Identify which cell holds the provided text, then report its (X, Y) central coordinate. 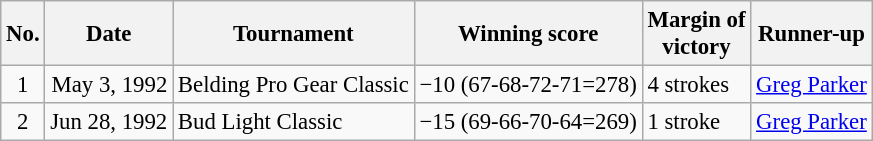
Winning score (528, 34)
2 (23, 122)
Date (109, 34)
No. (23, 34)
Bud Light Classic (294, 122)
Belding Pro Gear Classic (294, 85)
4 strokes (696, 85)
1 stroke (696, 122)
Jun 28, 1992 (109, 122)
Margin ofvictory (696, 34)
−15 (69-66-70-64=269) (528, 122)
Tournament (294, 34)
1 (23, 85)
−10 (67-68-72-71=278) (528, 85)
Runner-up (812, 34)
May 3, 1992 (109, 85)
